Find where the given text appears and provide that cell's center as (X, Y) coordinate. 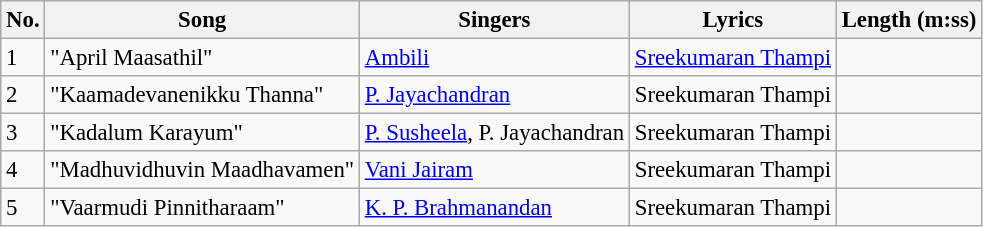
P. Susheela, P. Jayachandran (494, 133)
Length (m:ss) (908, 20)
1 (23, 58)
Singers (494, 20)
Song (202, 20)
2 (23, 95)
P. Jayachandran (494, 95)
"April Maasathil" (202, 58)
3 (23, 133)
"Kadalum Karayum" (202, 133)
"Madhuvidhuvin Maadhavamen" (202, 170)
No. (23, 20)
"Vaarmudi Pinnitharaam" (202, 208)
5 (23, 208)
Lyrics (732, 20)
"Kaamadevanenikku Thanna" (202, 95)
Ambili (494, 58)
4 (23, 170)
Vani Jairam (494, 170)
K. P. Brahmanandan (494, 208)
